Extract the (X, Y) coordinate from the center of the cell holding the provided text.  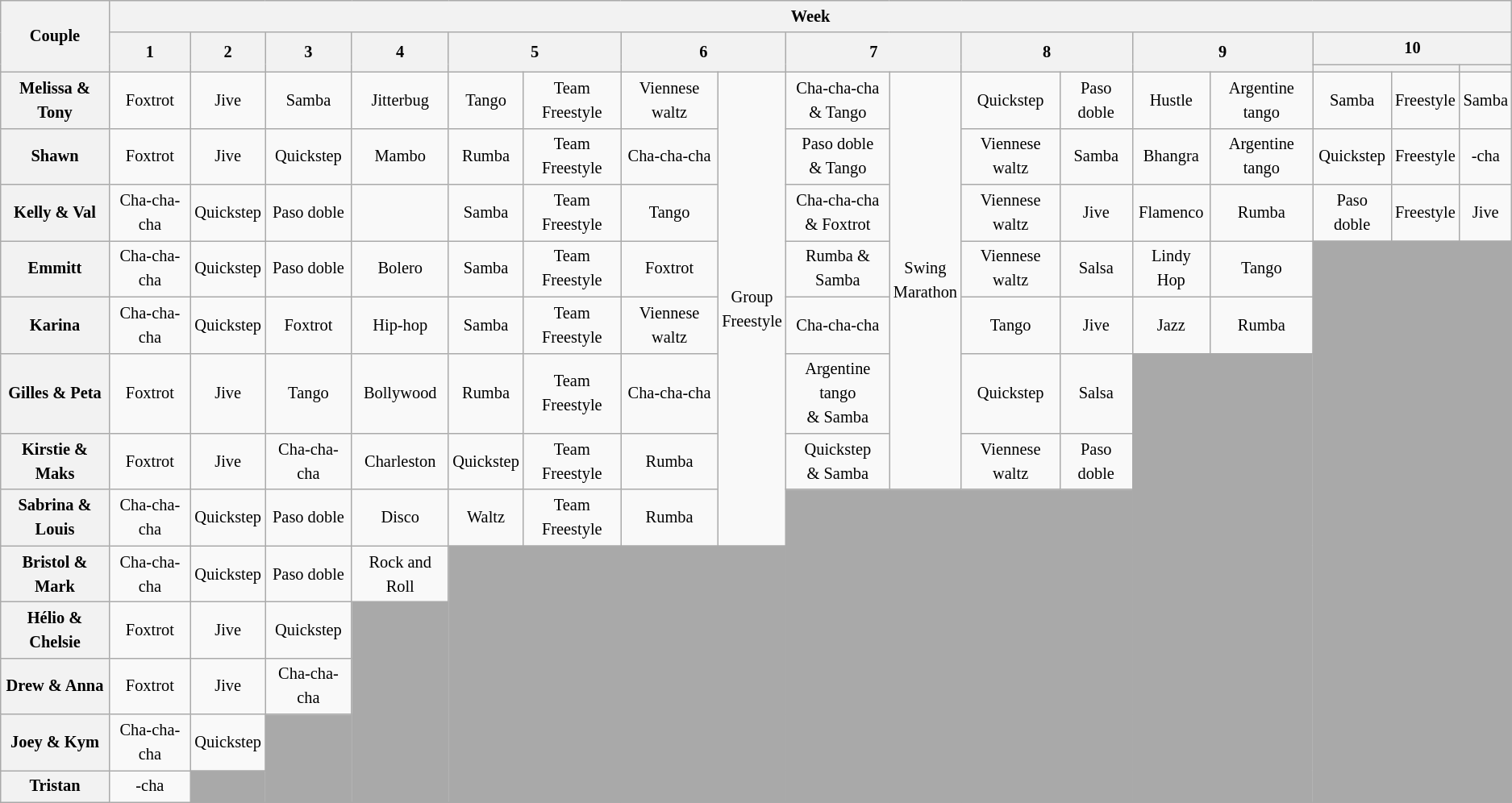
Bhangra (1171, 156)
Melissa & Tony (55, 100)
Charleston (400, 461)
Emmitt (55, 268)
Cha-cha-cha& Foxtrot (838, 213)
Flamenco (1171, 213)
Joey & Kym (55, 743)
Bolero (400, 268)
6 (703, 52)
Rumba &Samba (838, 268)
2 (227, 52)
Week (810, 16)
Jazz (1171, 325)
Paso doble& Tango (838, 156)
Shawn (55, 156)
Hélio & Chelsie (55, 630)
GroupFreestyle (752, 308)
9 (1223, 52)
Waltz (485, 518)
Rock and Roll (400, 574)
1 (150, 52)
Disco (400, 518)
Karina (55, 325)
Kirstie & Maks (55, 461)
Quickstep& Samba (838, 461)
4 (400, 52)
Argentine tango& Samba (838, 393)
3 (308, 52)
Hip-hop (400, 325)
5 (535, 52)
Bristol & Mark (55, 574)
Kelly & Val (55, 213)
10 (1413, 48)
8 (1047, 52)
Hustle (1171, 100)
Gilles & Peta (55, 393)
Lindy Hop (1171, 268)
Couple (55, 35)
Bollywood (400, 393)
Jitterbug (400, 100)
Mambo (400, 156)
Drew & Anna (55, 686)
SwingMarathon (926, 281)
Tristan (55, 786)
Sabrina & Louis (55, 518)
7 (874, 52)
Cha-cha-cha& Tango (838, 100)
